Return (x, y) of the center of cell containing provided text 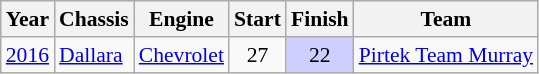
Finish (320, 19)
2016 (28, 55)
Engine (182, 19)
Chevrolet (182, 55)
Dallara (94, 55)
Team (446, 19)
27 (258, 55)
22 (320, 55)
Year (28, 19)
Pirtek Team Murray (446, 55)
Chassis (94, 19)
Start (258, 19)
